Pinpoint the cell where the given text exists, returning its [X, Y] midpoint coordinate. 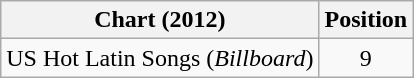
Position [366, 20]
US Hot Latin Songs (Billboard) [160, 58]
9 [366, 58]
Chart (2012) [160, 20]
